Pinpoint the cell where the given text exists, returning its [X, Y] midpoint coordinate. 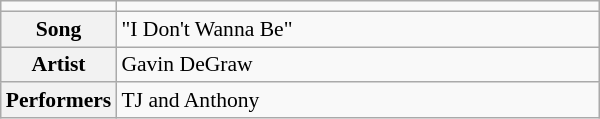
Song [59, 29]
"I Don't Wanna Be" [358, 29]
Artist [59, 65]
Performers [59, 101]
TJ and Anthony [358, 101]
Gavin DeGraw [358, 65]
